Find where the given text appears and provide that cell's center as [X, Y] coordinate. 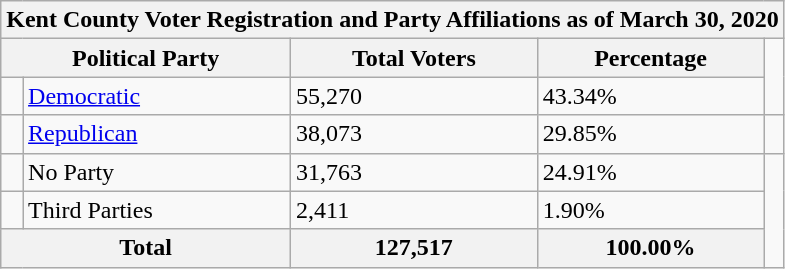
43.34% [650, 96]
Political Party [146, 58]
Kent County Voter Registration and Party Affiliations as of March 30, 2020 [392, 20]
127,517 [414, 248]
24.91% [650, 172]
55,270 [414, 96]
Percentage [650, 58]
100.00% [650, 248]
29.85% [650, 134]
Total [146, 248]
38,073 [414, 134]
Third Parties [157, 210]
No Party [157, 172]
Democratic [157, 96]
1.90% [650, 210]
Republican [157, 134]
2,411 [414, 210]
Total Voters [414, 58]
31,763 [414, 172]
